Search for the cell housing the specified text and yield its (x, y) center coordinate. 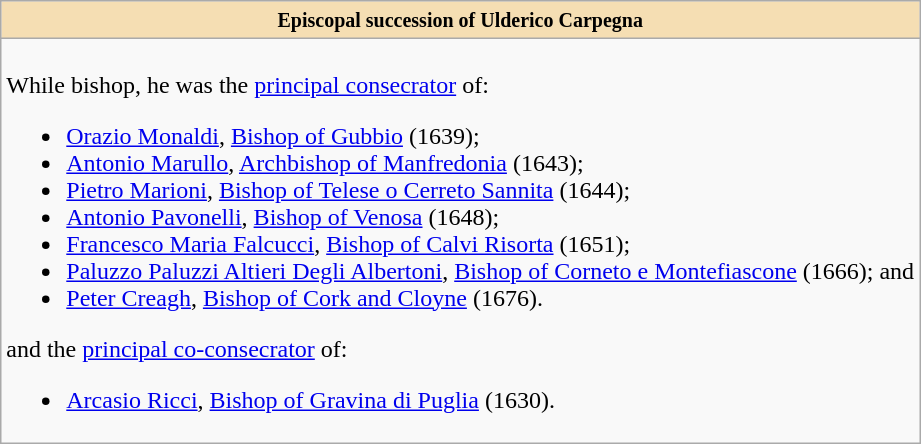
Episcopal succession of Ulderico Carpegna (460, 20)
